Find where the given text appears and provide that cell's center as (x, y) coordinate. 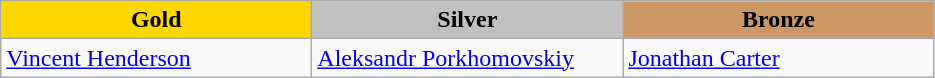
Bronze (778, 20)
Gold (156, 20)
Aleksandr Porkhomovskiy (468, 58)
Vincent Henderson (156, 58)
Jonathan Carter (778, 58)
Silver (468, 20)
